From the cell containing the given text, extract its center point as [x, y] coordinate. 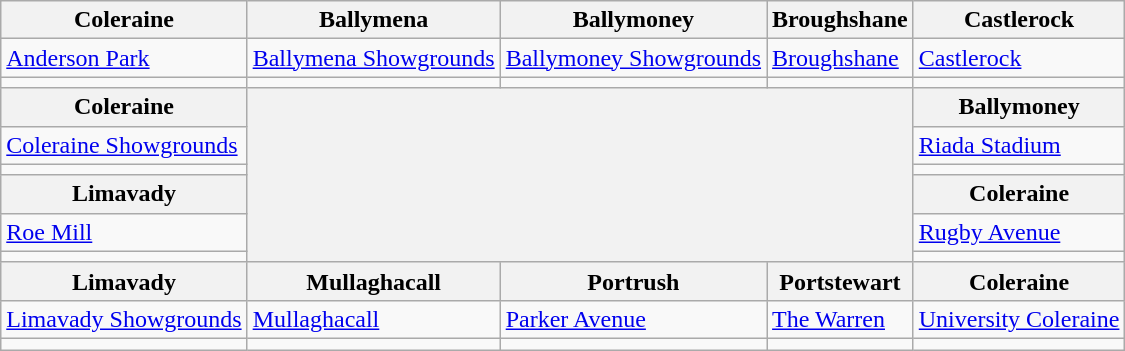
Ballymoney Showgrounds [633, 58]
Portrush [633, 281]
Anderson Park [124, 58]
Ballymena Showgrounds [374, 58]
Coleraine Showgrounds [124, 145]
Riada Stadium [1019, 145]
Parker Avenue [633, 319]
Ballymena [374, 20]
The Warren [840, 319]
Limavady Showgrounds [124, 319]
Roe Mill [124, 232]
Rugby Avenue [1019, 232]
Portstewart [840, 281]
University Coleraine [1019, 319]
